Output the [x, y] coordinate of the center of the cell containing the given text.  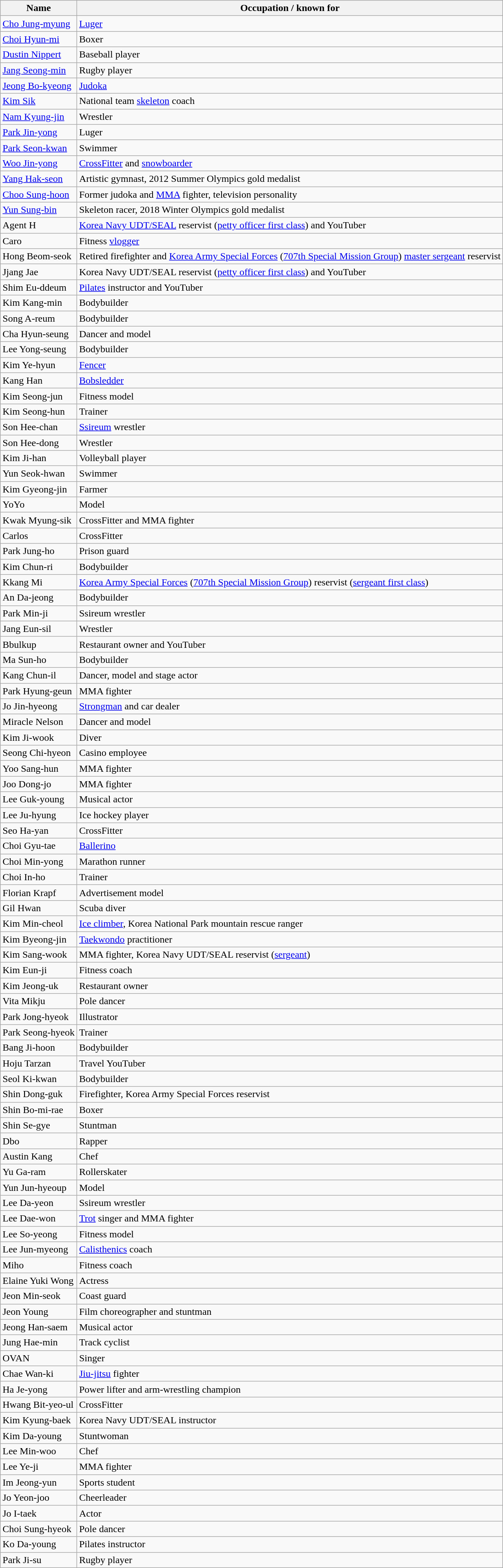
Volleyball player [290, 458]
Park Jung-ho [39, 551]
Caro [39, 241]
Fitness vlogger [290, 241]
Kim Sik [39, 101]
Choi In-ho [39, 877]
Jeon Young [39, 1312]
Choi Hyun-mi [39, 39]
Nam Kyung-jin [39, 117]
Advertisement model [290, 892]
Actor [290, 1513]
Stuntwoman [290, 1435]
Actress [290, 1281]
Song A-reum [39, 318]
Lee Min-woo [39, 1451]
Jjang Jae [39, 272]
OVAN [39, 1358]
Power lifter and arm-wrestling champion [290, 1389]
Kim Ji-han [39, 458]
Kim Chun-ri [39, 567]
Rapper [290, 1141]
Choi Gyu-tae [39, 846]
Carlos [39, 536]
Kim Ye-hyun [39, 365]
Yang Hak-seon [39, 179]
Occupation / known for [290, 8]
Florian Krapf [39, 892]
Lee Jun-myeong [39, 1250]
Park Seong-hyeok [39, 1032]
Fencer [290, 365]
Artistic gymnast, 2012 Summer Olympics gold medalist [290, 179]
Choi Min-yong [39, 861]
Lee Ju-hyung [39, 815]
Casino employee [290, 753]
Name [39, 8]
Lee Da-yeon [39, 1203]
Kim Kang-min [39, 303]
Kim Sang-wook [39, 955]
An Da-jeong [39, 598]
Ko Da-young [39, 1544]
Shin Se-gye [39, 1125]
Son Hee-chan [39, 427]
Yun Seok-hwan [39, 474]
Vita Mikju [39, 1001]
Ha Je-yong [39, 1389]
Dancer, model and stage actor [290, 675]
Film choreographer and stuntman [290, 1312]
Kang Han [39, 380]
Park Seon-kwan [39, 148]
Choo Sung-hoon [39, 194]
Park Jong-hyeok [39, 1017]
Kim Kyung-baek [39, 1420]
Track cyclist [290, 1343]
Jang Eun-sil [39, 629]
Jung Hae-min [39, 1343]
MMA fighter, Korea Navy UDT/SEAL reservist (sergeant) [290, 955]
Dustin Nippert [39, 55]
Austin Kang [39, 1156]
Agent H [39, 225]
Bang Ji-hoon [39, 1048]
Kim Jeong-uk [39, 986]
Yu Ga-ram [39, 1172]
Coast guard [290, 1296]
Judoka [290, 86]
Seo Ha-yan [39, 830]
Jo Yeon-joo [39, 1498]
Cha Hyun-seung [39, 334]
Hong Beom-seok [39, 256]
Chae Wan-ki [39, 1374]
Kim Gyeong-jin [39, 489]
Kim Min-cheol [39, 923]
Taekwondo practitioner [290, 939]
Shim Eu-ddeum [39, 287]
Son Hee-dong [39, 442]
Seong Chi-hyeon [39, 753]
Lee Ye-ji [39, 1467]
Kang Chun-il [39, 675]
Shin Bo-mi-rae [39, 1110]
Jiu-jitsu fighter [290, 1374]
Ice hockey player [290, 815]
Singer [290, 1358]
Jo Jin-hyeong [39, 707]
Diver [290, 738]
Woo Jin-yong [39, 163]
Jo I-taek [39, 1513]
Restaurant owner [290, 986]
Restaurant owner and YouTuber [290, 644]
Yun Sung-bin [39, 210]
Baseball player [290, 55]
Stuntman [290, 1125]
Kim Ji-wook [39, 738]
CrossFitter and MMA fighter [290, 520]
Dbo [39, 1141]
Kim Eun-ji [39, 970]
Miracle Nelson [39, 722]
Kim Byeong-jin [39, 939]
Ma Sun-ho [39, 660]
Shin Dong-guk [39, 1094]
Kim Seong-jun [39, 396]
Trot singer and MMA fighter [290, 1219]
Jeong Bo-kyeong [39, 86]
Lee So-yeong [39, 1234]
Former judoka and MMA fighter, television personality [290, 194]
Park Jin-yong [39, 132]
Hoju Tarzan [39, 1063]
Yoo Sang-hun [39, 769]
Cheerleader [290, 1498]
YoYo [39, 505]
Pilates instructor [290, 1544]
National team skeleton coach [290, 101]
Park Hyung-geun [39, 691]
CrossFitter and snowboarder [290, 163]
Gil Hwan [39, 908]
Elaine Yuki Wong [39, 1281]
Calisthenics coach [290, 1250]
Illustrator [290, 1017]
Kim Da-young [39, 1435]
Park Min-ji [39, 613]
Firefighter, Korea Army Special Forces reservist [290, 1094]
Joo Dong-jo [39, 784]
Retired firefighter and Korea Army Special Forces (707th Special Mission Group) master sergeant reservist [290, 256]
Park Ji-su [39, 1560]
Kkang Mi [39, 582]
Jeon Min-seok [39, 1296]
Kim Seong-hun [39, 411]
Jang Seong-min [39, 70]
Im Jeong-yun [39, 1482]
Jeong Han-saem [39, 1327]
Korea Army Special Forces (707th Special Mission Group) reservist (sergeant first class) [290, 582]
Choi Sung-hyeok [39, 1529]
Sports student [290, 1482]
Marathon runner [290, 861]
Bobsledder [290, 380]
Miho [39, 1265]
Lee Dae-won [39, 1219]
Lee Guk-young [39, 799]
Ice climber, Korea National Park mountain rescue ranger [290, 923]
Ballerino [290, 846]
Scuba diver [290, 908]
Yun Jun-hyeoup [39, 1188]
Cho Jung-myung [39, 24]
Prison guard [290, 551]
Korea Navy UDT/SEAL instructor [290, 1420]
Pilates instructor and YouTuber [290, 287]
Travel YouTuber [290, 1063]
Skeleton racer, 2018 Winter Olympics gold medalist [290, 210]
Strongman and car dealer [290, 707]
Lee Yong-seung [39, 349]
Seol Ki-kwan [39, 1079]
Hwang Bit-yeo-ul [39, 1405]
Bbulkup [39, 644]
Rollerskater [290, 1172]
Kwak Myung-sik [39, 520]
Farmer [290, 489]
